Determine the [x, y] coordinate at the center of the cell enclosing the given text.  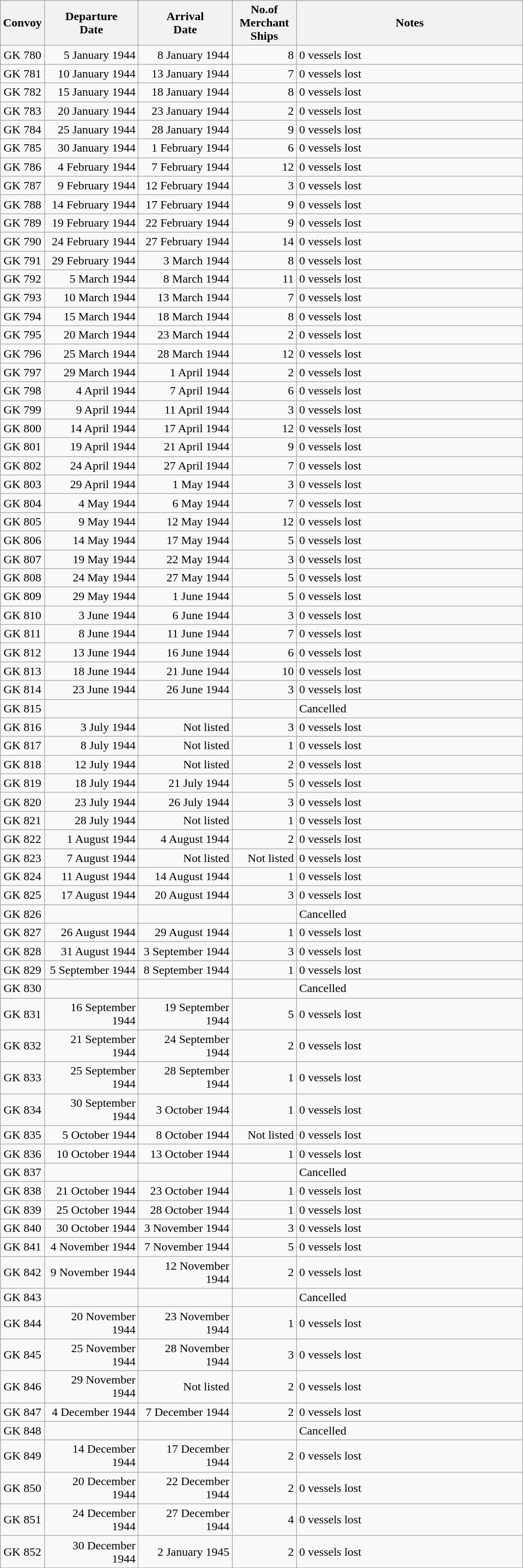
24 September 1944 [186, 1046]
17 May 1944 [186, 540]
GK 828 [23, 951]
GK 844 [23, 1323]
5 September 1944 [91, 970]
GK 813 [23, 671]
4 [264, 1520]
4 December 1944 [91, 1412]
GK 783 [23, 111]
GK 843 [23, 1298]
12 February 1944 [186, 185]
14 April 1944 [91, 428]
1 April 1944 [186, 372]
10 October 1944 [91, 1153]
GK 791 [23, 261]
16 September 1944 [91, 1014]
GK 838 [23, 1191]
18 January 1944 [186, 92]
14 May 1944 [91, 540]
GK 839 [23, 1209]
GK 817 [23, 746]
GK 805 [23, 522]
17 April 1944 [186, 428]
GK 830 [23, 989]
18 July 1944 [91, 783]
GK 815 [23, 708]
15 January 1944 [91, 92]
GK 835 [23, 1135]
19 September 1944 [186, 1014]
GK 811 [23, 634]
GK 832 [23, 1046]
8 October 1944 [186, 1135]
11 April 1944 [186, 410]
20 November 1944 [91, 1323]
23 July 1944 [91, 802]
11 [264, 279]
3 March 1944 [186, 261]
21 April 1944 [186, 447]
28 November 1944 [186, 1355]
GK 806 [23, 540]
27 April 1944 [186, 466]
24 April 1944 [91, 466]
GK 793 [23, 298]
GK 797 [23, 372]
Convoy [23, 23]
27 December 1944 [186, 1520]
GK 833 [23, 1077]
8 July 1944 [91, 746]
15 March 1944 [91, 316]
27 May 1944 [186, 578]
29 August 1944 [186, 933]
21 October 1944 [91, 1191]
GK 790 [23, 241]
GK 824 [23, 877]
27 February 1944 [186, 241]
29 March 1944 [91, 372]
GK 822 [23, 839]
18 March 1944 [186, 316]
25 January 1944 [91, 130]
13 October 1944 [186, 1153]
GK 847 [23, 1412]
GK 800 [23, 428]
GK 829 [23, 970]
5 January 1944 [91, 55]
28 October 1944 [186, 1209]
GK 851 [23, 1520]
GK 816 [23, 727]
2 January 1945 [186, 1551]
6 June 1944 [186, 615]
7 April 1944 [186, 391]
1 February 1944 [186, 148]
GK 802 [23, 466]
20 January 1944 [91, 111]
9 February 1944 [91, 185]
GK 845 [23, 1355]
GK 848 [23, 1431]
13 January 1944 [186, 74]
GK 786 [23, 167]
GK 820 [23, 802]
GK 788 [23, 204]
13 March 1944 [186, 298]
28 September 1944 [186, 1077]
1 August 1944 [91, 839]
7 December 1944 [186, 1412]
25 March 1944 [91, 354]
GK 814 [23, 690]
25 October 1944 [91, 1209]
4 May 1944 [91, 503]
14 August 1944 [186, 877]
11 June 1944 [186, 634]
29 February 1944 [91, 261]
19 February 1944 [91, 223]
GK 789 [23, 223]
4 February 1944 [91, 167]
31 August 1944 [91, 951]
GK 831 [23, 1014]
30 December 1944 [91, 1551]
3 July 1944 [91, 727]
24 December 1944 [91, 1520]
GK 812 [23, 653]
GK 807 [23, 559]
10 March 1944 [91, 298]
5 October 1944 [91, 1135]
3 September 1944 [186, 951]
3 November 1944 [186, 1228]
GK 819 [23, 783]
GK 792 [23, 279]
17 August 1944 [91, 895]
GK 849 [23, 1456]
GK 826 [23, 914]
19 May 1944 [91, 559]
18 June 1944 [91, 671]
GK 850 [23, 1488]
8 March 1944 [186, 279]
1 May 1944 [186, 484]
GK 810 [23, 615]
6 May 1944 [186, 503]
GK 836 [23, 1153]
14 [264, 241]
14 February 1944 [91, 204]
GK 798 [23, 391]
25 September 1944 [91, 1077]
28 March 1944 [186, 354]
GK 827 [23, 933]
3 October 1944 [186, 1110]
22 February 1944 [186, 223]
GK 795 [23, 335]
GK 787 [23, 185]
24 February 1944 [91, 241]
GK 782 [23, 92]
26 July 1944 [186, 802]
5 March 1944 [91, 279]
GK 842 [23, 1273]
28 July 1944 [91, 820]
4 April 1944 [91, 391]
12 July 1944 [91, 764]
17 December 1944 [186, 1456]
21 July 1944 [186, 783]
20 December 1944 [91, 1488]
21 September 1944 [91, 1046]
13 June 1944 [91, 653]
GK 841 [23, 1247]
11 August 1944 [91, 877]
ArrivalDate [186, 23]
30 September 1944 [91, 1110]
7 February 1944 [186, 167]
26 August 1944 [91, 933]
14 December 1944 [91, 1456]
9 April 1944 [91, 410]
4 August 1944 [186, 839]
GK 852 [23, 1551]
DepartureDate [91, 23]
12 November 1944 [186, 1273]
GK 808 [23, 578]
8 June 1944 [91, 634]
GK 785 [23, 148]
28 January 1944 [186, 130]
GK 825 [23, 895]
29 May 1944 [91, 597]
19 April 1944 [91, 447]
23 June 1944 [91, 690]
GK 840 [23, 1228]
8 September 1944 [186, 970]
GK 801 [23, 447]
GK 799 [23, 410]
GK 837 [23, 1172]
25 November 1944 [91, 1355]
29 April 1944 [91, 484]
GK 846 [23, 1386]
GK 823 [23, 858]
GK 784 [23, 130]
23 November 1944 [186, 1323]
GK 821 [23, 820]
24 May 1944 [91, 578]
20 March 1944 [91, 335]
GK 796 [23, 354]
23 March 1944 [186, 335]
7 August 1944 [91, 858]
GK 794 [23, 316]
10 [264, 671]
1 June 1944 [186, 597]
GK 780 [23, 55]
8 January 1944 [186, 55]
GK 834 [23, 1110]
GK 781 [23, 74]
23 October 1944 [186, 1191]
16 June 1944 [186, 653]
29 November 1944 [91, 1386]
30 October 1944 [91, 1228]
7 November 1944 [186, 1247]
9 November 1944 [91, 1273]
No.of Merchant Ships [264, 23]
4 November 1944 [91, 1247]
GK 818 [23, 764]
GK 804 [23, 503]
22 May 1944 [186, 559]
21 June 1944 [186, 671]
3 June 1944 [91, 615]
30 January 1944 [91, 148]
10 January 1944 [91, 74]
17 February 1944 [186, 204]
20 August 1944 [186, 895]
GK 803 [23, 484]
22 December 1944 [186, 1488]
Notes [410, 23]
12 May 1944 [186, 522]
23 January 1944 [186, 111]
26 June 1944 [186, 690]
GK 809 [23, 597]
9 May 1944 [91, 522]
